Pinpoint the cell where the given text exists, returning its [X, Y] midpoint coordinate. 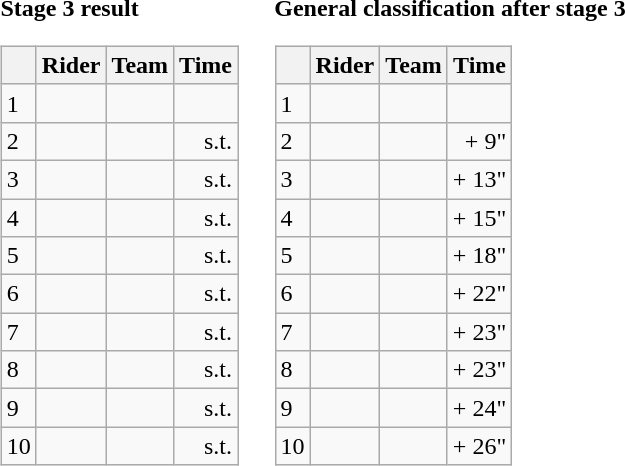
+ 15" [479, 217]
+ 22" [479, 294]
+ 18" [479, 256]
+ 26" [479, 446]
+ 13" [479, 179]
+ 24" [479, 408]
+ 9" [479, 141]
